Detect which cell encompasses the target text, then output its (X, Y) center coordinate. 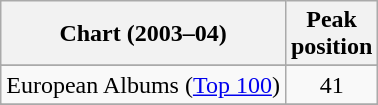
Peakposition (331, 34)
European Albums (Top 100) (144, 85)
Chart (2003–04) (144, 34)
41 (331, 85)
